Find where the given text appears and provide that cell's center as (X, Y) coordinate. 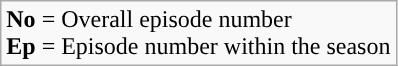
No = Overall episode numberEp = Episode number within the season (198, 34)
